Search for the cell housing the specified text and yield its (x, y) center coordinate. 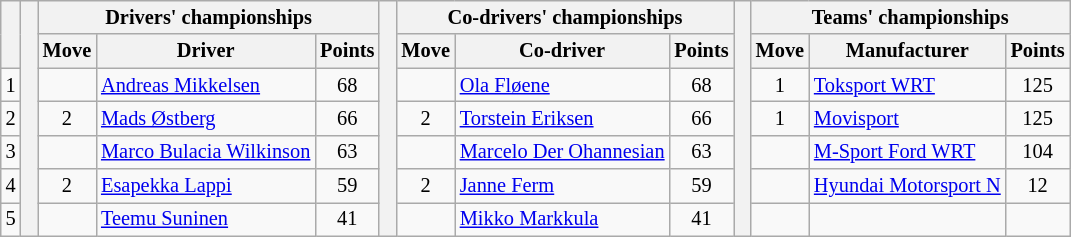
3 (11, 152)
Co-drivers' championships (564, 17)
Mikko Markkula (562, 219)
104 (1038, 152)
12 (1038, 186)
Hyundai Motorsport N (908, 186)
Marcelo Der Ohannesian (562, 152)
M-Sport Ford WRT (908, 152)
Movisport (908, 118)
5 (11, 219)
Marco Bulacia Wilkinson (206, 152)
Teams' championships (910, 17)
Co-driver (562, 51)
Mads Østberg (206, 118)
Manufacturer (908, 51)
Driver (206, 51)
Teemu Suninen (206, 219)
4 (11, 186)
Toksport WRT (908, 85)
Andreas Mikkelsen (206, 85)
Torstein Eriksen (562, 118)
Ola Fløene (562, 85)
Janne Ferm (562, 186)
Drivers' championships (209, 17)
Esapekka Lappi (206, 186)
